Return (x, y) of the center of cell containing provided text 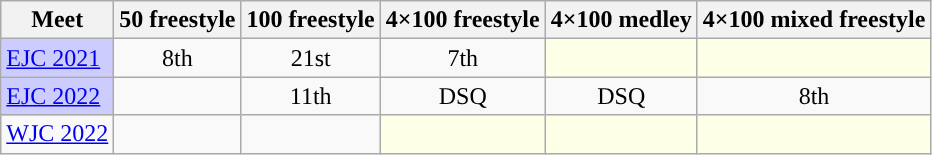
Meet (58, 20)
EJC 2021 (58, 58)
WJC 2022 (58, 134)
11th (310, 96)
100 freestyle (310, 20)
7th (462, 58)
4×100 mixed freestyle (814, 20)
21st (310, 58)
4×100 medley (621, 20)
50 freestyle (178, 20)
EJC 2022 (58, 96)
4×100 freestyle (462, 20)
